Identify which cell holds the provided text, then report its [x, y] central coordinate. 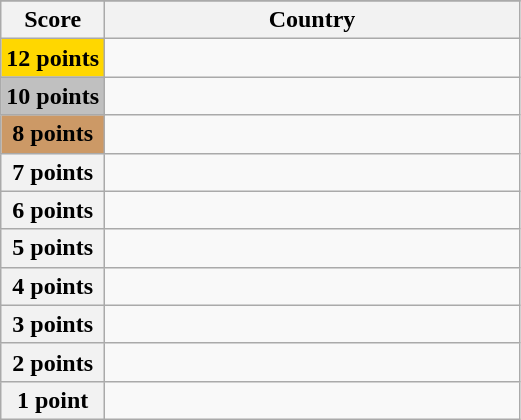
2 points [53, 362]
1 point [53, 400]
8 points [53, 134]
7 points [53, 172]
4 points [53, 286]
12 points [53, 58]
5 points [53, 248]
6 points [53, 210]
10 points [53, 96]
3 points [53, 324]
Country [312, 20]
Score [53, 20]
